Provide the [x, y] coordinate of the cell's center where the given text is located.  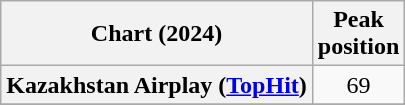
Peakposition [358, 34]
Chart (2024) [157, 34]
69 [358, 85]
Kazakhstan Airplay (TopHit) [157, 85]
